From the cell containing the given text, extract its center point as (X, Y) coordinate. 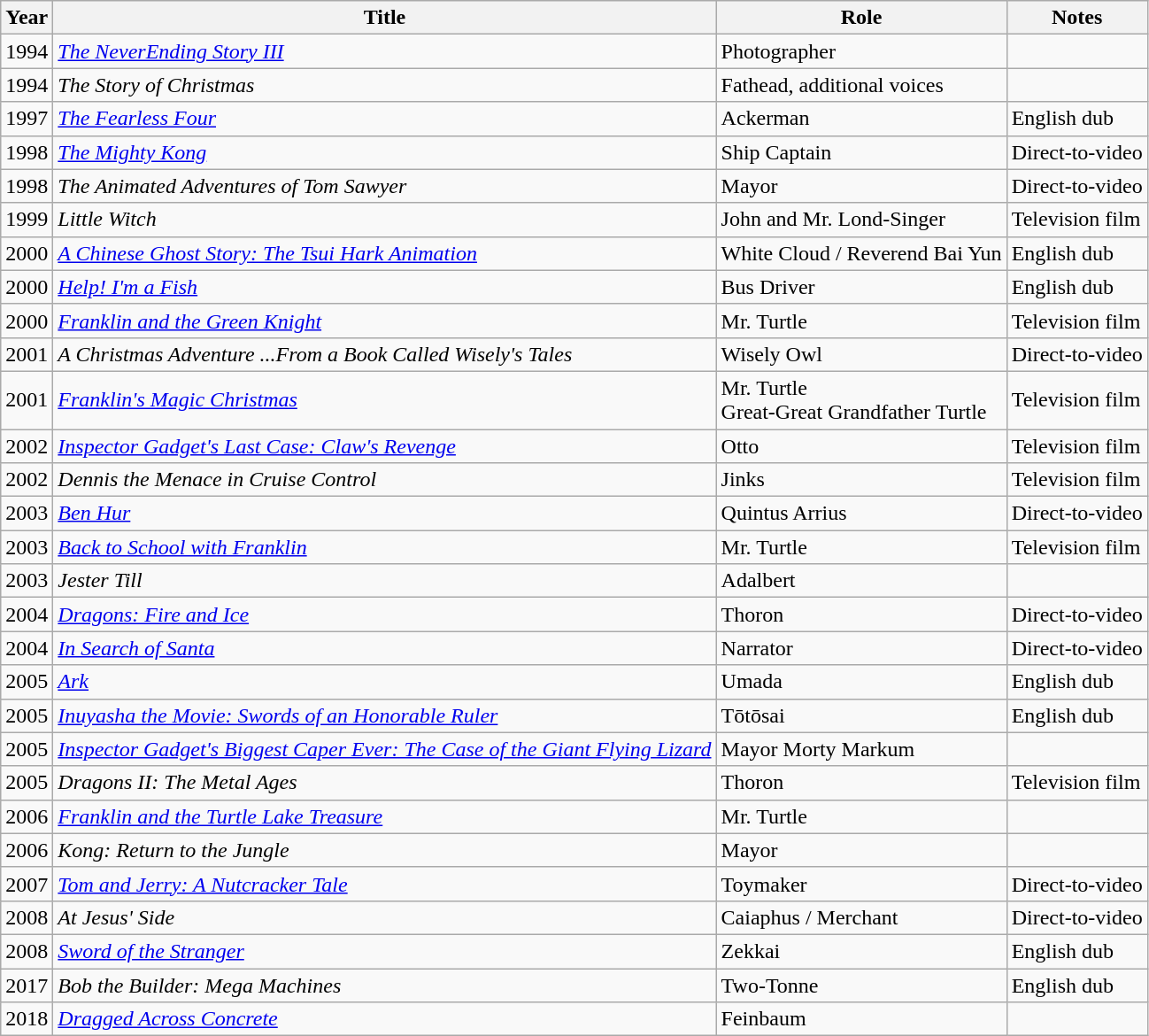
Franklin and the Turtle Lake Treasure (384, 816)
The Fearless Four (384, 119)
Notes (1076, 18)
Otto (861, 445)
Ship Captain (861, 152)
Caiaphus / Merchant (861, 917)
Mr. TurtleGreat-Great Grandfather Turtle (861, 400)
Ackerman (861, 119)
Umada (861, 682)
Two-Tonne (861, 986)
Mayor Morty Markum (861, 749)
The NeverEnding Story III (384, 51)
The Animated Adventures of Tom Sawyer (384, 186)
A Christmas Adventure ...From a Book Called Wisely's Tales (384, 354)
Jinks (861, 480)
Franklin's Magic Christmas (384, 400)
Ben Hur (384, 514)
Jester Till (384, 581)
The Mighty Kong (384, 152)
Little Witch (384, 220)
Bus Driver (861, 287)
The Story of Christmas (384, 85)
2018 (27, 1019)
Inuyasha the Movie: Swords of an Honorable Ruler (384, 715)
Narrator (861, 648)
Zekkai (861, 951)
Wisely Owl (861, 354)
1999 (27, 220)
2007 (27, 884)
Sword of the Stranger (384, 951)
Year (27, 18)
Toymaker (861, 884)
1997 (27, 119)
Tom and Jerry: A Nutcracker Tale (384, 884)
Ark (384, 682)
Quintus Arrius (861, 514)
Kong: Return to the Jungle (384, 850)
Dragons: Fire and Ice (384, 615)
Bob the Builder: Mega Machines (384, 986)
Inspector Gadget's Biggest Caper Ever: The Case of the Giant Flying Lizard (384, 749)
Back to School with Franklin (384, 547)
Feinbaum (861, 1019)
A Chinese Ghost Story: The Tsui Hark Animation (384, 253)
Tōtōsai (861, 715)
Adalbert (861, 581)
Inspector Gadget's Last Case: Claw's Revenge (384, 445)
Fathead, additional voices (861, 85)
2017 (27, 986)
In Search of Santa (384, 648)
Title (384, 18)
Help! I'm a Fish (384, 287)
John and Mr. Lond-Singer (861, 220)
Dragons II: The Metal Ages (384, 783)
Photographer (861, 51)
White Cloud / Reverend Bai Yun (861, 253)
Dennis the Menace in Cruise Control (384, 480)
At Jesus' Side (384, 917)
Dragged Across Concrete (384, 1019)
Role (861, 18)
Franklin and the Green Knight (384, 321)
